From the cell containing the given text, extract its center point as [x, y] coordinate. 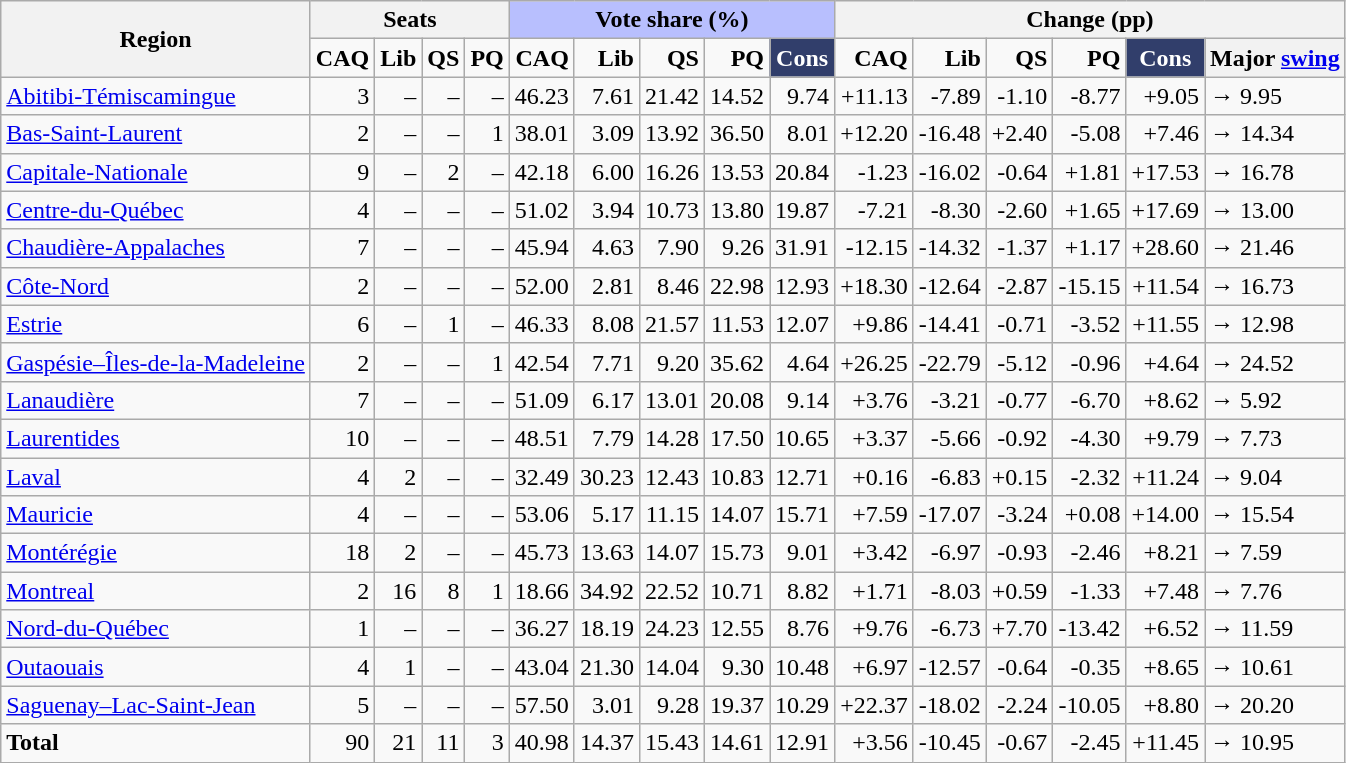
+3.42 [874, 553]
-2.60 [1020, 210]
15.43 [672, 743]
-3.52 [1090, 324]
+11.13 [874, 96]
12.71 [802, 477]
8.08 [606, 324]
9.30 [736, 667]
-0.96 [1090, 362]
-16.48 [950, 134]
36.27 [542, 629]
-8.30 [950, 210]
16.26 [672, 172]
4.64 [802, 362]
+14.00 [1166, 515]
21.30 [606, 667]
Côte-Nord [156, 286]
+18.30 [874, 286]
Mauricie [156, 515]
Bas-Saint-Laurent [156, 134]
6.00 [606, 172]
Saguenay–Lac-Saint-Jean [156, 705]
51.09 [542, 400]
48.51 [542, 438]
12.55 [736, 629]
→ 7.76 [1276, 591]
-14.32 [950, 248]
-12.15 [874, 248]
6.17 [606, 400]
-2.24 [1020, 705]
19.37 [736, 705]
→ 7.59 [1276, 553]
Major swing [1276, 58]
-0.71 [1020, 324]
Nord-du-Québec [156, 629]
3.01 [606, 705]
4.63 [606, 248]
90 [342, 743]
14.04 [672, 667]
-7.21 [874, 210]
→ 15.54 [1276, 515]
9.26 [736, 248]
24.23 [672, 629]
-14.41 [950, 324]
12.91 [802, 743]
-3.24 [1020, 515]
32.49 [542, 477]
9.28 [672, 705]
-10.05 [1090, 705]
Change (pp) [1090, 20]
-1.37 [1020, 248]
+3.56 [874, 743]
→ 5.92 [1276, 400]
Chaudière-Appalaches [156, 248]
20.84 [802, 172]
-2.45 [1090, 743]
15.71 [802, 515]
-1.10 [1020, 96]
+11.45 [1166, 743]
14.37 [606, 743]
43.04 [542, 667]
+9.05 [1166, 96]
+17.53 [1166, 172]
+17.69 [1166, 210]
+3.37 [874, 438]
+4.64 [1166, 362]
→ 12.98 [1276, 324]
→ 16.73 [1276, 286]
9.20 [672, 362]
10 [342, 438]
-1.33 [1090, 591]
45.94 [542, 248]
→ 11.59 [1276, 629]
+1.71 [874, 591]
+8.62 [1166, 400]
Vote share (%) [672, 20]
-5.12 [1020, 362]
13.01 [672, 400]
9 [342, 172]
45.73 [542, 553]
+1.81 [1090, 172]
52.00 [542, 286]
-5.66 [950, 438]
-6.73 [950, 629]
12.43 [672, 477]
→ 7.73 [1276, 438]
+1.65 [1090, 210]
-22.79 [950, 362]
+7.48 [1166, 591]
→ 14.34 [1276, 134]
+7.46 [1166, 134]
53.06 [542, 515]
-13.42 [1090, 629]
51.02 [542, 210]
35.62 [736, 362]
-0.35 [1090, 667]
9.14 [802, 400]
5.17 [606, 515]
+6.97 [874, 667]
+22.37 [874, 705]
+11.24 [1166, 477]
-12.57 [950, 667]
8.46 [672, 286]
Centre-du-Québec [156, 210]
21 [398, 743]
+12.20 [874, 134]
18.66 [542, 591]
-5.08 [1090, 134]
-0.92 [1020, 438]
14.52 [736, 96]
7.61 [606, 96]
Laurentides [156, 438]
42.18 [542, 172]
22.52 [672, 591]
11.53 [736, 324]
+2.40 [1020, 134]
31.91 [802, 248]
12.93 [802, 286]
Total [156, 743]
40.98 [542, 743]
12.07 [802, 324]
+28.60 [1166, 248]
-0.93 [1020, 553]
-16.02 [950, 172]
19.87 [802, 210]
+7.59 [874, 515]
-18.02 [950, 705]
16 [398, 591]
+1.17 [1090, 248]
Gaspésie–Îles-de-la-Madeleine [156, 362]
Capitale-Nationale [156, 172]
17.50 [736, 438]
-6.97 [950, 553]
-6.83 [950, 477]
Montreal [156, 591]
5 [342, 705]
10.29 [802, 705]
8 [444, 591]
20.08 [736, 400]
-17.07 [950, 515]
7.79 [606, 438]
+6.52 [1166, 629]
11.15 [672, 515]
-0.67 [1020, 743]
38.01 [542, 134]
13.80 [736, 210]
10.65 [802, 438]
10.48 [802, 667]
-3.21 [950, 400]
-0.77 [1020, 400]
-10.45 [950, 743]
Lanaudière [156, 400]
10.83 [736, 477]
-8.03 [950, 591]
46.33 [542, 324]
→ 10.95 [1276, 743]
42.54 [542, 362]
+0.08 [1090, 515]
57.50 [542, 705]
+8.65 [1166, 667]
+8.80 [1166, 705]
8.76 [802, 629]
+0.59 [1020, 591]
Montérégie [156, 553]
→ 24.52 [1276, 362]
→ 16.78 [1276, 172]
+7.70 [1020, 629]
+9.86 [874, 324]
13.63 [606, 553]
-15.15 [1090, 286]
Seats [410, 20]
-8.77 [1090, 96]
6 [342, 324]
→ 20.20 [1276, 705]
+0.15 [1020, 477]
11 [444, 743]
→ 9.95 [1276, 96]
2.81 [606, 286]
-2.87 [1020, 286]
34.92 [606, 591]
10.73 [672, 210]
+11.54 [1166, 286]
-7.89 [950, 96]
13.53 [736, 172]
3.94 [606, 210]
21.57 [672, 324]
+9.79 [1166, 438]
+8.21 [1166, 553]
Abitibi-Témiscamingue [156, 96]
36.50 [736, 134]
13.92 [672, 134]
8.82 [802, 591]
+9.76 [874, 629]
→ 9.04 [1276, 477]
→ 21.46 [1276, 248]
18 [342, 553]
Outaouais [156, 667]
22.98 [736, 286]
-4.30 [1090, 438]
Region [156, 39]
3.09 [606, 134]
+26.25 [874, 362]
7.71 [606, 362]
7.90 [672, 248]
30.23 [606, 477]
10.71 [736, 591]
-2.46 [1090, 553]
+11.55 [1166, 324]
-1.23 [874, 172]
14.61 [736, 743]
-12.64 [950, 286]
18.19 [606, 629]
14.28 [672, 438]
+3.76 [874, 400]
→ 10.61 [1276, 667]
46.23 [542, 96]
15.73 [736, 553]
Estrie [156, 324]
Laval [156, 477]
→ 13.00 [1276, 210]
+0.16 [874, 477]
8.01 [802, 134]
9.01 [802, 553]
9.74 [802, 96]
-2.32 [1090, 477]
-6.70 [1090, 400]
21.42 [672, 96]
